Extract the [x, y] coordinate from the center of the cell holding the provided text.  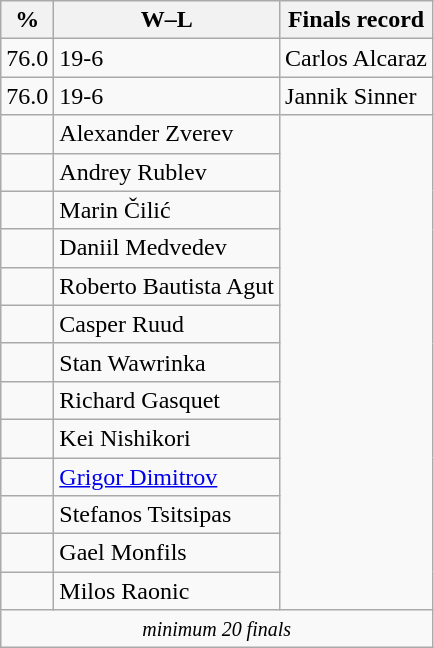
Andrey Rublev [167, 172]
Casper Ruud [167, 324]
minimum 20 finals [217, 629]
Richard Gasquet [167, 400]
% [28, 20]
W–L [167, 20]
Kei Nishikori [167, 438]
Finals record [356, 20]
Stan Wawrinka [167, 362]
Daniil Medvedev [167, 248]
Milos Raonic [167, 591]
Carlos Alcaraz [356, 58]
Gael Monfils [167, 553]
Alexander Zverev [167, 134]
Grigor Dimitrov [167, 477]
Stefanos Tsitsipas [167, 515]
Jannik Sinner [356, 96]
Marin Čilić [167, 210]
Roberto Bautista Agut [167, 286]
